Provide the [X, Y] coordinate of the cell's center where the given text is located.  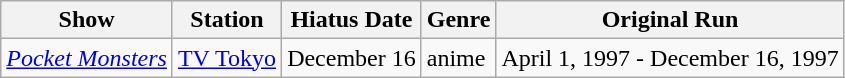
Original Run [670, 20]
anime [458, 58]
TV Tokyo [226, 58]
Show [87, 20]
December 16 [352, 58]
Pocket Monsters [87, 58]
Hiatus Date [352, 20]
Genre [458, 20]
Station [226, 20]
April 1, 1997 - December 16, 1997 [670, 58]
